Locate the cell with the specified text and output its [x, y] center coordinate. 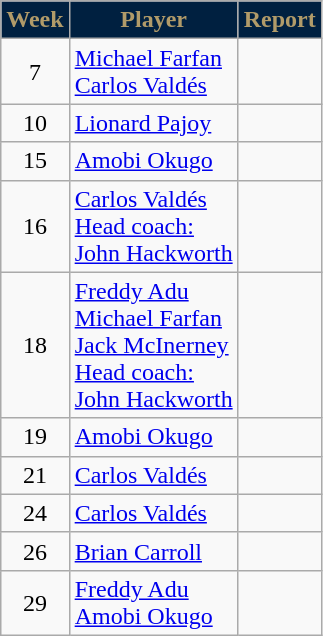
15 [35, 161]
26 [35, 551]
7 [35, 72]
24 [35, 513]
10 [35, 123]
Freddy Adu Amobi Okugo [154, 602]
18 [35, 345]
Brian Carroll [154, 551]
Week [35, 20]
21 [35, 475]
Freddy Adu Michael Farfan Jack McInerneyHead coach: John Hackworth [154, 345]
Lionard Pajoy [154, 123]
Player [154, 20]
Report [280, 20]
16 [35, 226]
19 [35, 437]
Michael Farfan Carlos Valdés [154, 72]
Carlos ValdésHead coach: John Hackworth [154, 226]
29 [35, 602]
